Determine the (x, y) coordinate at the center of the cell enclosing the given text.  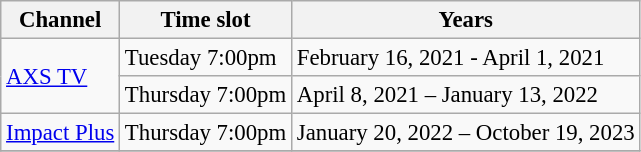
January 20, 2022 – October 19, 2023 (466, 133)
Years (466, 20)
AXS TV (60, 76)
Impact Plus (60, 133)
April 8, 2021 – January 13, 2022 (466, 95)
Tuesday 7:00pm (206, 57)
February 16, 2021 - April 1, 2021 (466, 57)
Time slot (206, 20)
Channel (60, 20)
